Determine the (x, y) coordinate at the center of the cell enclosing the given text.  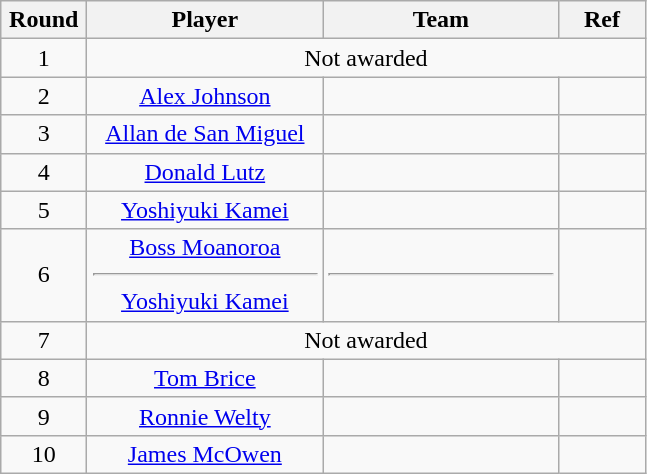
Team (441, 20)
Yoshiyuki Kamei (205, 210)
3 (44, 134)
Boss MoanoroaYoshiyuki Kamei (205, 275)
Tom Brice (205, 378)
7 (44, 340)
8 (44, 378)
Allan de San Miguel (205, 134)
6 (44, 275)
Ronnie Welty (205, 416)
1 (44, 58)
Ref (602, 20)
Alex Johnson (205, 96)
Round (44, 20)
9 (44, 416)
2 (44, 96)
James McOwen (205, 454)
4 (44, 172)
Donald Lutz (205, 172)
5 (44, 210)
Player (205, 20)
10 (44, 454)
